Locate the cell with the specified text and output its (X, Y) center coordinate. 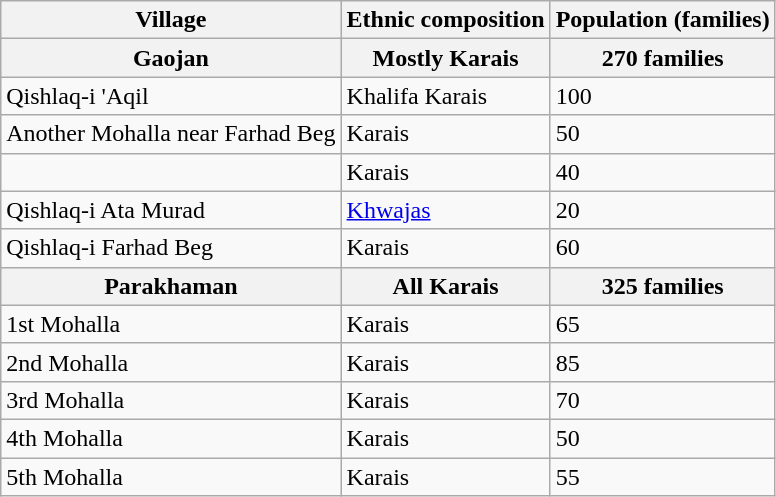
Qishlaq-i Farhad Beg (171, 248)
270 families (662, 58)
85 (662, 362)
325 families (662, 286)
Khwajas (446, 210)
Khalifa Karais (446, 96)
60 (662, 248)
5th Mohalla (171, 477)
Gaojan (171, 58)
55 (662, 477)
2nd Mohalla (171, 362)
Village (171, 20)
70 (662, 400)
All Karais (446, 286)
Ethnic composition (446, 20)
Qishlaq-i Ata Murad (171, 210)
3rd Mohalla (171, 400)
Parakhaman (171, 286)
100 (662, 96)
Another Mohalla near Farhad Beg (171, 134)
1st Mohalla (171, 324)
Qishlaq-i 'Aqil (171, 96)
65 (662, 324)
Population (families) (662, 20)
20 (662, 210)
4th Mohalla (171, 438)
40 (662, 172)
Mostly Karais (446, 58)
